Determine the (x, y) coordinate at the center of the cell enclosing the given text.  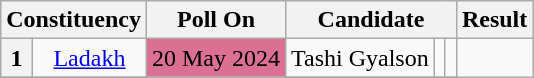
Ladakh (89, 58)
Result (494, 20)
Poll On (216, 20)
Constituency (74, 20)
20 May 2024 (216, 58)
Candidate (372, 20)
Tashi Gyalson (360, 58)
1 (17, 58)
